Scan for the cell matching the given text and deliver its (x, y) coordinate at center. 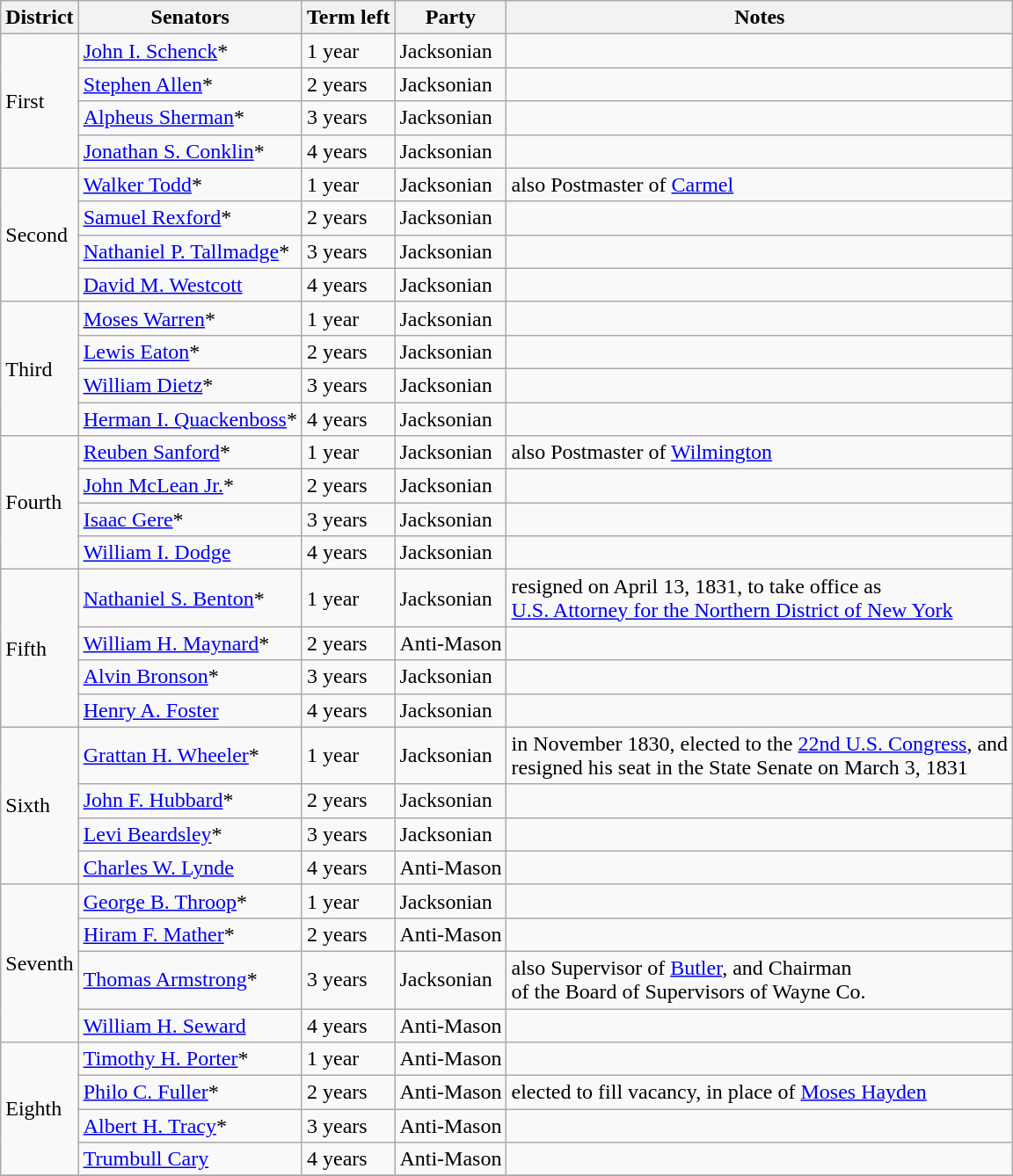
Isaac Gere* (190, 519)
Sixth (40, 805)
Moses Warren* (190, 318)
William Dietz* (190, 385)
elected to fill vacancy, in place of Moses Hayden (760, 1093)
Party (450, 18)
Hiram F. Mather* (190, 934)
Grattan H. Wheeler* (190, 756)
Notes (760, 18)
William H. Maynard* (190, 643)
Stephen Allen* (190, 84)
Eighth (40, 1109)
Thomas Armstrong* (190, 979)
Term left (348, 18)
Nathaniel P. Tallmadge* (190, 251)
First (40, 101)
Second (40, 235)
Nathaniel S. Benton* (190, 598)
Fourth (40, 503)
Herman I. Quackenboss* (190, 419)
George B. Throop* (190, 901)
also Postmaster of Carmel (760, 185)
William H. Seward (190, 1026)
John I. Schenck* (190, 51)
John F. Hubbard* (190, 801)
Alvin Bronson* (190, 677)
Timothy H. Porter* (190, 1059)
Charles W. Lynde (190, 867)
Philo C. Fuller* (190, 1093)
Henry A. Foster (190, 710)
Jonathan S. Conklin* (190, 151)
Reuben Sanford* (190, 453)
also Postmaster of Wilmington (760, 453)
resigned on April 13, 1831, to take office as U.S. Attorney for the Northern District of New York (760, 598)
Alpheus Sherman* (190, 118)
also Supervisor of Butler, and Chairman of the Board of Supervisors of Wayne Co. (760, 979)
Samuel Rexford* (190, 218)
in November 1830, elected to the 22nd U.S. Congress, and resigned his seat in the State Senate on March 3, 1831 (760, 756)
Seventh (40, 963)
Levi Beardsley* (190, 834)
District (40, 18)
John McLean Jr.* (190, 486)
Trumbull Cary (190, 1159)
Third (40, 368)
Albert H. Tracy* (190, 1126)
William I. Dodge (190, 553)
Senators (190, 18)
David M. Westcott (190, 285)
Walker Todd* (190, 185)
Lewis Eaton* (190, 352)
Fifth (40, 649)
